Detect which cell encompasses the target text, then output its (X, Y) center coordinate. 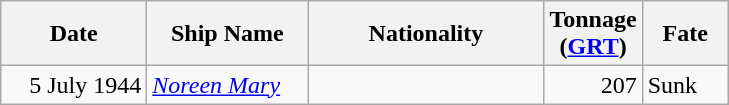
Sunk (685, 85)
Noreen Mary (228, 85)
Date (74, 34)
Nationality (426, 34)
Tonnage (GRT) (593, 34)
Ship Name (228, 34)
5 July 1944 (74, 85)
Fate (685, 34)
207 (593, 85)
